Pinpoint the cell where the given text exists, returning its (x, y) midpoint coordinate. 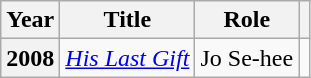
Role (247, 20)
Year (30, 20)
2008 (30, 58)
Title (128, 20)
His Last Gift (128, 58)
Jo Se-hee (247, 58)
